Output the (X, Y) coordinate of the center of the cell containing the given text.  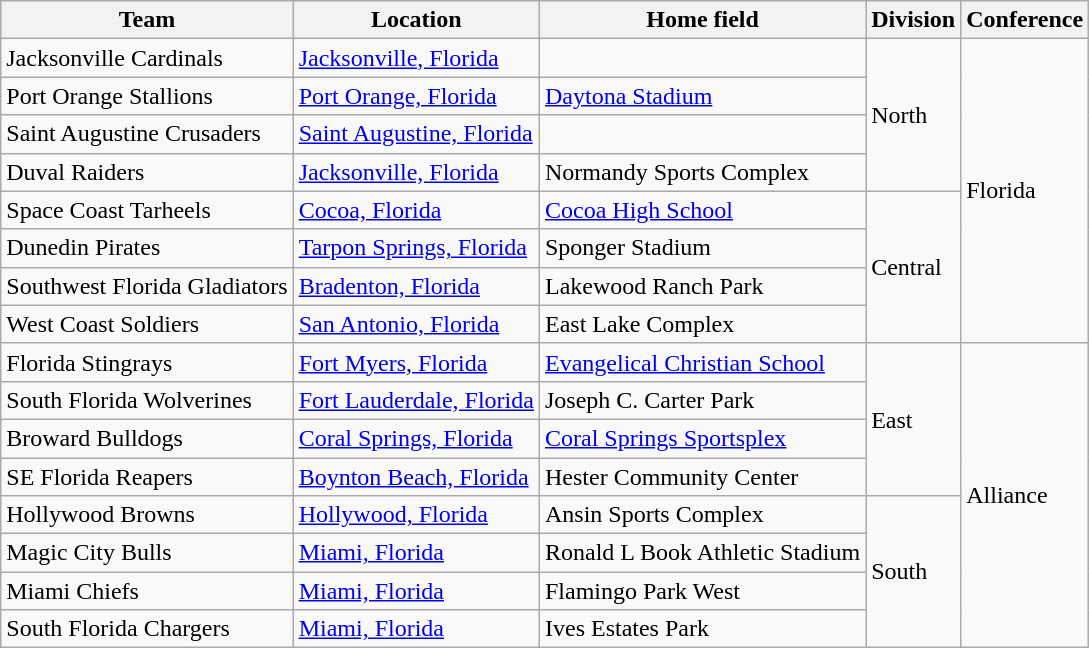
Duval Raiders (147, 172)
Lakewood Ranch Park (702, 286)
Ives Estates Park (702, 629)
East Lake Complex (702, 324)
SE Florida Reapers (147, 477)
Evangelical Christian School (702, 362)
Sponger Stadium (702, 248)
Ronald L Book Athletic Stadium (702, 553)
Cocoa High School (702, 210)
Jacksonville Cardinals (147, 58)
Location (416, 20)
Miami Chiefs (147, 591)
Daytona Stadium (702, 96)
West Coast Soldiers (147, 324)
Port Orange, Florida (416, 96)
Team (147, 20)
Saint Augustine Crusaders (147, 134)
Hollywood Browns (147, 515)
Port Orange Stallions (147, 96)
Central (914, 267)
Hester Community Center (702, 477)
Flamingo Park West (702, 591)
Magic City Bulls (147, 553)
Conference (1025, 20)
Home field (702, 20)
Division (914, 20)
Florida Stingrays (147, 362)
Joseph C. Carter Park (702, 400)
Ansin Sports Complex (702, 515)
San Antonio, Florida (416, 324)
Boynton Beach, Florida (416, 477)
Alliance (1025, 495)
South Florida Chargers (147, 629)
South Florida Wolverines (147, 400)
Coral Springs, Florida (416, 438)
Coral Springs Sportsplex (702, 438)
Hollywood, Florida (416, 515)
North (914, 115)
Normandy Sports Complex (702, 172)
Fort Lauderdale, Florida (416, 400)
East (914, 419)
Fort Myers, Florida (416, 362)
Bradenton, Florida (416, 286)
Southwest Florida Gladiators (147, 286)
Saint Augustine, Florida (416, 134)
South (914, 572)
Broward Bulldogs (147, 438)
Space Coast Tarheels (147, 210)
Cocoa, Florida (416, 210)
Florida (1025, 191)
Dunedin Pirates (147, 248)
Tarpon Springs, Florida (416, 248)
